Detect which cell encompasses the target text, then output its (x, y) center coordinate. 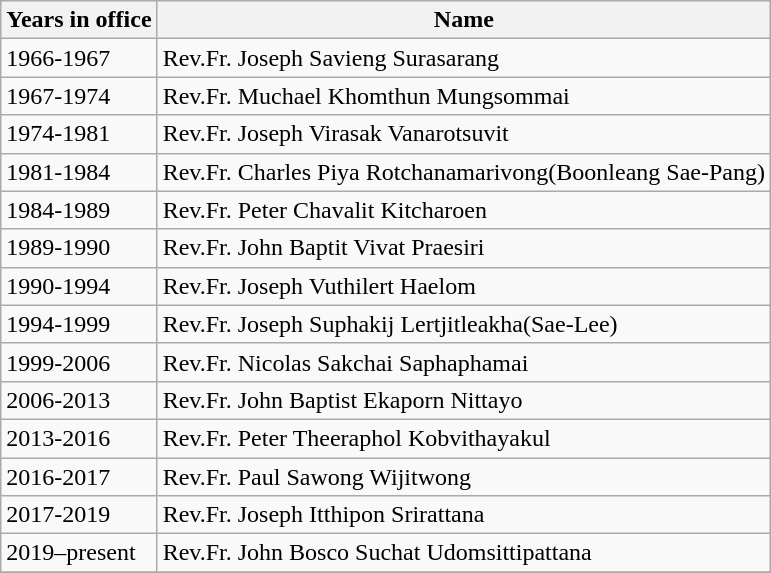
1999-2006 (79, 362)
Rev.Fr. Joseph Virasak Vanarotsuvit (464, 134)
Rev.Fr. Joseph Vuthilert Haelom (464, 286)
1984-1989 (79, 210)
1990-1994 (79, 286)
2006-2013 (79, 400)
1967-1974 (79, 96)
Rev.Fr. Muchael Khomthun Mungsommai (464, 96)
Rev.Fr. John Baptist Ekaporn Nittayo (464, 400)
Rev.Fr. John Bosco Suchat Udomsittipattana (464, 553)
Years in office (79, 20)
Rev.Fr. Joseph Suphakij Lertjitleakha(Sae-Lee) (464, 324)
Rev.Fr. Charles Piya Rotchanamarivong(Boonleang Sae-Pang) (464, 172)
Rev.Fr. Nicolas Sakchai Saphaphamai (464, 362)
1974-1981 (79, 134)
Rev.Fr. John Baptit Vivat Praesiri (464, 248)
Rev.Fr. Paul Sawong Wijitwong (464, 477)
1981-1984 (79, 172)
Rev.Fr. Joseph Itthipon Srirattana (464, 515)
2013-2016 (79, 438)
1989-1990 (79, 248)
Name (464, 20)
2016-2017 (79, 477)
1966-1967 (79, 58)
Rev.Fr. Joseph Savieng Surasarang (464, 58)
Rev.Fr. Peter Theeraphol Kobvithayakul (464, 438)
2019–present (79, 553)
2017-2019 (79, 515)
Rev.Fr. Peter Chavalit Kitcharoen (464, 210)
1994-1999 (79, 324)
